Determine the (x, y) coordinate at the center of the cell enclosing the given text.  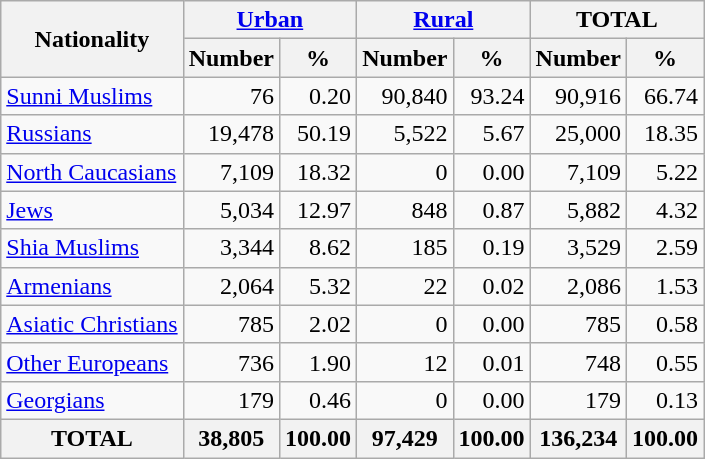
185 (405, 248)
4.32 (664, 210)
0.58 (664, 324)
0.46 (318, 400)
Other Europeans (92, 362)
93.24 (492, 96)
5,522 (405, 134)
5,882 (578, 210)
2.59 (664, 248)
38,805 (231, 438)
136,234 (578, 438)
Shia Muslims (92, 248)
18.32 (318, 172)
Sunni Muslims (92, 96)
0.02 (492, 286)
1.53 (664, 286)
Asiatic Christians (92, 324)
66.74 (664, 96)
Rural (444, 20)
5,034 (231, 210)
22 (405, 286)
1.90 (318, 362)
2,086 (578, 286)
5.67 (492, 134)
3,529 (578, 248)
5.22 (664, 172)
18.35 (664, 134)
5.32 (318, 286)
748 (578, 362)
25,000 (578, 134)
50.19 (318, 134)
90,916 (578, 96)
Urban (270, 20)
8.62 (318, 248)
848 (405, 210)
North Caucasians (92, 172)
90,840 (405, 96)
0.55 (664, 362)
3,344 (231, 248)
Jews (92, 210)
0.01 (492, 362)
0.87 (492, 210)
12 (405, 362)
97,429 (405, 438)
Nationality (92, 39)
0.20 (318, 96)
12.97 (318, 210)
Georgians (92, 400)
736 (231, 362)
76 (231, 96)
0.19 (492, 248)
0.13 (664, 400)
2.02 (318, 324)
19,478 (231, 134)
Russians (92, 134)
2,064 (231, 286)
Armenians (92, 286)
